Return the (x, y) coordinate for the center point of the cell that contains the specified text.  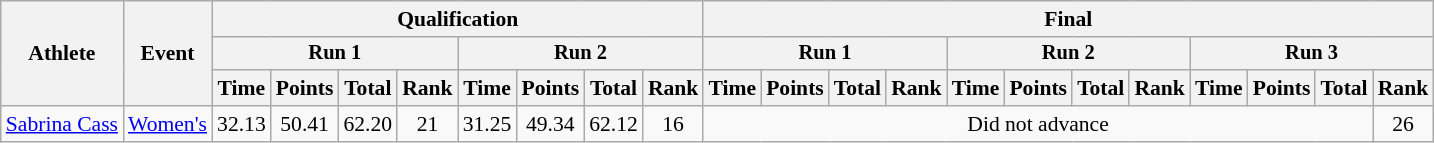
Women's (168, 124)
49.34 (550, 124)
16 (674, 124)
Did not advance (1038, 124)
Sabrina Cass (62, 124)
21 (428, 124)
Qualification (458, 19)
62.20 (368, 124)
Run 3 (1312, 54)
50.41 (305, 124)
62.12 (614, 124)
Event (168, 54)
32.13 (242, 124)
Athlete (62, 54)
26 (1404, 124)
Final (1068, 19)
31.25 (488, 124)
